Capture the cell that displays the provided text and extract its [X, Y] central coordinate. 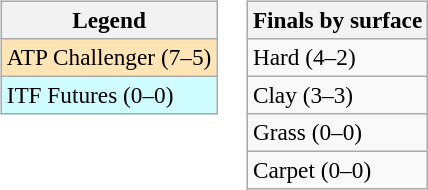
Grass (0–0) [337, 133]
Legend [108, 20]
Hard (4–2) [337, 57]
Finals by surface [337, 20]
ITF Futures (0–0) [108, 95]
Clay (3–3) [337, 95]
ATP Challenger (7–5) [108, 57]
Carpet (0–0) [337, 171]
